Detect which cell encompasses the target text, then output its [X, Y] center coordinate. 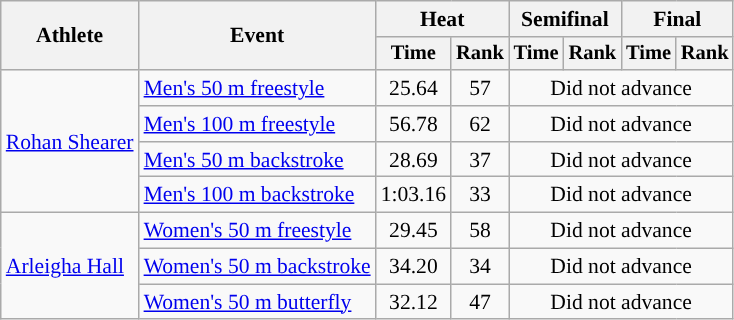
Athlete [70, 36]
33 [480, 195]
37 [480, 160]
57 [480, 88]
32.12 [414, 302]
62 [480, 124]
Women's 50 m butterfly [258, 302]
Event [258, 36]
Men's 100 m backstroke [258, 195]
25.64 [414, 88]
Heat [442, 19]
1:03.16 [414, 195]
47 [480, 302]
34.20 [414, 267]
58 [480, 231]
Men's 50 m backstroke [258, 160]
Men's 100 m freestyle [258, 124]
Final [677, 19]
Men's 50 m freestyle [258, 88]
34 [480, 267]
29.45 [414, 231]
56.78 [414, 124]
Rohan Shearer [70, 141]
Semifinal [565, 19]
Arleigha Hall [70, 266]
Women's 50 m backstroke [258, 267]
Women's 50 m freestyle [258, 231]
28.69 [414, 160]
